Identify which cell holds the provided text, then report its [X, Y] central coordinate. 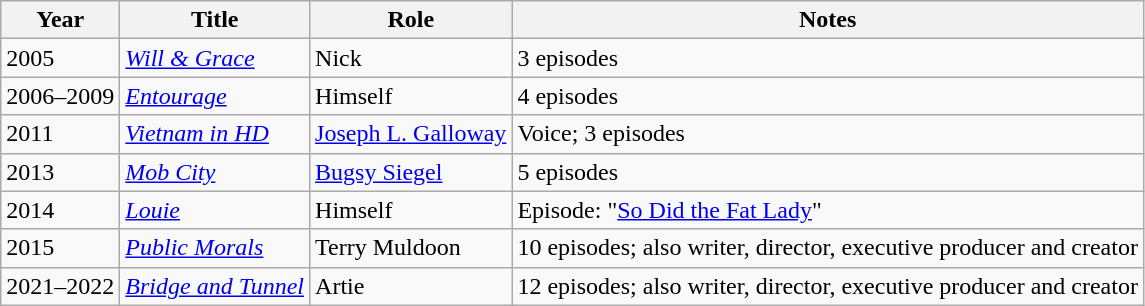
Artie [411, 286]
3 episodes [828, 58]
2014 [60, 210]
Title [215, 20]
5 episodes [828, 172]
Bugsy Siegel [411, 172]
2006–2009 [60, 96]
Terry Muldoon [411, 248]
Mob City [215, 172]
Will & Grace [215, 58]
2005 [60, 58]
Louie [215, 210]
2013 [60, 172]
Voice; 3 episodes [828, 134]
Public Morals [215, 248]
Notes [828, 20]
Vietnam in HD [215, 134]
Nick [411, 58]
2015 [60, 248]
Year [60, 20]
Episode: "So Did the Fat Lady" [828, 210]
Bridge and Tunnel [215, 286]
2011 [60, 134]
10 episodes; also writer, director, executive producer and creator [828, 248]
Joseph L. Galloway [411, 134]
Entourage [215, 96]
12 episodes; also writer, director, executive producer and creator [828, 286]
4 episodes [828, 96]
2021–2022 [60, 286]
Role [411, 20]
